Find where the given text appears and provide that cell's center as (X, Y) coordinate. 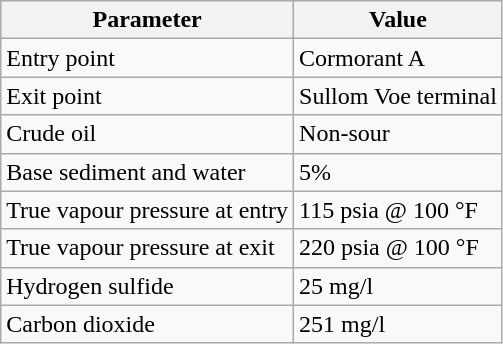
True vapour pressure at exit (148, 248)
251 mg/l (398, 324)
Crude oil (148, 134)
Carbon dioxide (148, 324)
25 mg/l (398, 286)
Parameter (148, 20)
115 psia @ 100 °F (398, 210)
Hydrogen sulfide (148, 286)
Value (398, 20)
Exit point (148, 96)
Non-sour (398, 134)
Base sediment and water (148, 172)
Cormorant A (398, 58)
Entry point (148, 58)
220 psia @ 100 °F (398, 248)
True vapour pressure at entry (148, 210)
Sullom Voe terminal (398, 96)
5% (398, 172)
